Return the [X, Y] coordinate for the center point of the cell that contains the specified text.  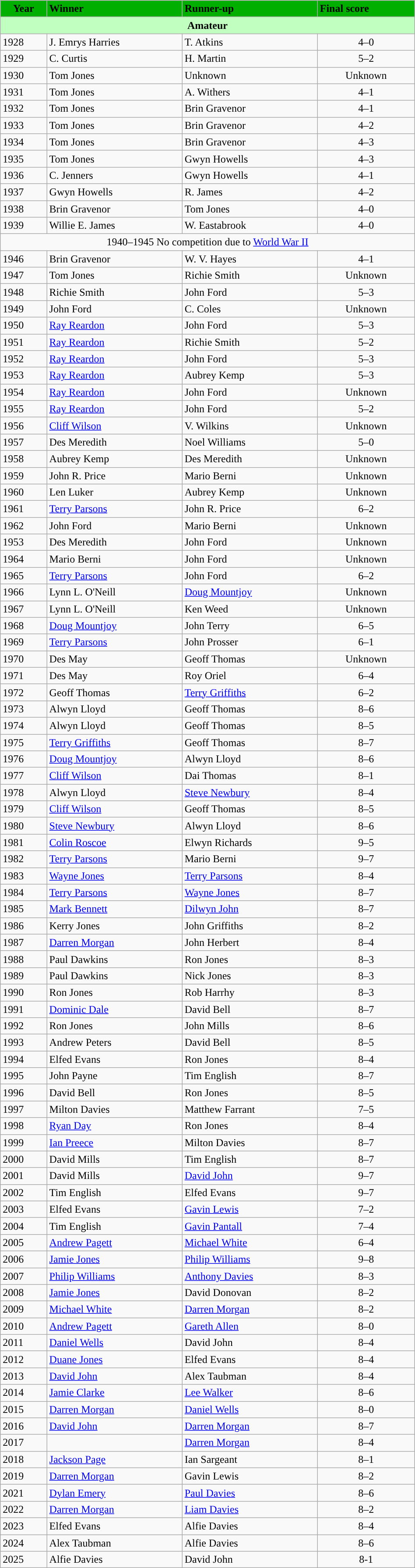
1976 [24, 759]
1995 [24, 1076]
1993 [24, 1043]
2016 [24, 1426]
1999 [24, 1143]
Final score [366, 9]
1960 [24, 492]
2012 [24, 1359]
2022 [24, 1509]
2023 [24, 1526]
Paul Davies [250, 1493]
1984 [24, 892]
Willie E. James [115, 226]
1974 [24, 726]
1937 [24, 192]
Dylan Emery [115, 1493]
1949 [24, 309]
1929 [24, 59]
Dilwyn John [250, 909]
1957 [24, 442]
Mark Bennett [115, 909]
John Payne [115, 1076]
Elwyn Richards [250, 842]
Liam Davies [250, 1509]
Gareth Allen [250, 1326]
J. Emrys Harries [115, 42]
1972 [24, 692]
Noel Williams [250, 442]
1936 [24, 175]
2000 [24, 1159]
2010 [24, 1326]
Andrew Peters [115, 1043]
Dai Thomas [250, 776]
1983 [24, 876]
1970 [24, 659]
1928 [24, 42]
John Terry [250, 626]
V. Wilkins [250, 425]
1977 [24, 776]
Duane Jones [115, 1359]
1935 [24, 159]
2003 [24, 1209]
9–5 [366, 842]
1932 [24, 109]
2019 [24, 1476]
2001 [24, 1176]
Ian Sargeant [250, 1459]
H. Martin [250, 59]
2006 [24, 1259]
1948 [24, 292]
Anthony Davies [250, 1276]
1959 [24, 475]
1961 [24, 509]
Runner-up [250, 9]
1964 [24, 559]
1946 [24, 259]
David Donovan [250, 1293]
9–8 [366, 1259]
2018 [24, 1459]
Winner [115, 9]
1966 [24, 592]
W. Eastabrook [250, 226]
1981 [24, 842]
1965 [24, 576]
7–2 [366, 1209]
1931 [24, 92]
John Herbert [250, 942]
1930 [24, 75]
Gavin Pantall [250, 1226]
1938 [24, 209]
Nick Jones [250, 976]
Kerry Jones [115, 926]
2024 [24, 1543]
Matthew Farrant [250, 1109]
2008 [24, 1293]
1997 [24, 1109]
Dominic Dale [115, 1009]
2014 [24, 1393]
1968 [24, 626]
1951 [24, 342]
C. Curtis [115, 59]
John Mills [250, 1026]
John Prosser [250, 642]
1973 [24, 709]
8-1 [366, 1560]
W. V. Hayes [250, 259]
R. James [250, 192]
Rob Harrhy [250, 992]
2004 [24, 1226]
2009 [24, 1310]
1991 [24, 1009]
Ian Preece [115, 1143]
1978 [24, 793]
1986 [24, 926]
Len Luker [115, 492]
2007 [24, 1276]
1992 [24, 1026]
Roy Oriel [250, 676]
John Griffiths [250, 926]
C. Jenners [115, 175]
1934 [24, 142]
1975 [24, 743]
Colin Roscoe [115, 842]
1947 [24, 276]
7–4 [366, 1226]
C. Coles [250, 309]
1956 [24, 425]
1962 [24, 526]
1980 [24, 826]
2005 [24, 1242]
6–1 [366, 642]
1994 [24, 1059]
2015 [24, 1409]
1955 [24, 409]
2021 [24, 1493]
1990 [24, 992]
T. Atkins [250, 42]
A. Withers [250, 92]
1996 [24, 1093]
5–0 [366, 442]
7–5 [366, 1109]
2025 [24, 1560]
2013 [24, 1376]
1988 [24, 959]
Jamie Clarke [115, 1393]
1933 [24, 125]
Year [24, 9]
1952 [24, 359]
1979 [24, 809]
1950 [24, 326]
1954 [24, 392]
6–5 [366, 626]
Amateur [207, 25]
1989 [24, 976]
1967 [24, 609]
1982 [24, 859]
1998 [24, 1126]
1958 [24, 459]
2017 [24, 1443]
1985 [24, 909]
1940–1945 No competition due to World War II [207, 242]
1987 [24, 942]
2011 [24, 1343]
1939 [24, 226]
Lee Walker [250, 1393]
2002 [24, 1193]
1971 [24, 676]
1969 [24, 642]
Jackson Page [115, 1459]
Ken Weed [250, 609]
Ryan Day [115, 1126]
